For the text-containing cell, return its midpoint in [x, y] coordinate format. 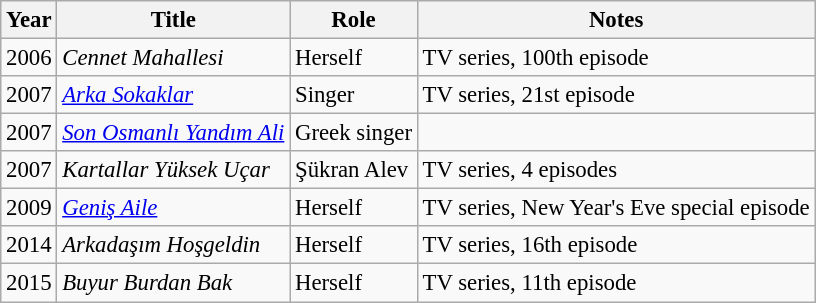
Title [174, 20]
Cennet Mahallesi [174, 58]
TV series, 21st episode [616, 95]
TV series, New Year's Eve special episode [616, 208]
2015 [29, 283]
Singer [354, 95]
2006 [29, 58]
Geniş Aile [174, 208]
Kartallar Yüksek Uçar [174, 170]
2014 [29, 245]
Role [354, 20]
Notes [616, 20]
Arkadaşım Hoşgeldin [174, 245]
Arka Sokaklar [174, 95]
TV series, 11th episode [616, 283]
Buyur Burdan Bak [174, 283]
TV series, 4 episodes [616, 170]
Greek singer [354, 133]
Son Osmanlı Yandım Ali [174, 133]
Year [29, 20]
Şükran Alev [354, 170]
TV series, 16th episode [616, 245]
TV series, 100th episode [616, 58]
2009 [29, 208]
